From the cell containing the given text, extract its center point as (X, Y) coordinate. 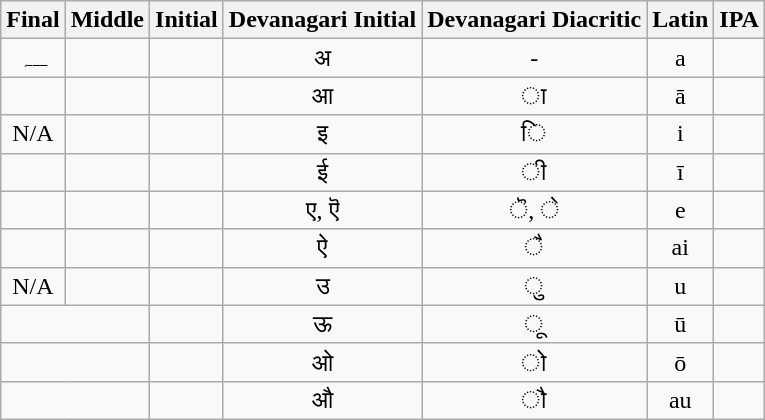
ऐ (322, 248)
ो (534, 362)
ए, ऎ (322, 210)
आ (322, 96)
Final (33, 20)
उ (322, 286)
ऊ (322, 324)
ـہ (33, 58)
ō (680, 362)
ी (534, 172)
u (680, 286)
i (680, 134)
au (680, 400)
ū (680, 324)
इ (322, 134)
ि (534, 134)
a (680, 58)
- (534, 58)
ु (534, 286)
ौ (534, 400)
अ (322, 58)
ओ (322, 362)
ॆ, े (534, 210)
e (680, 210)
ā (680, 96)
औ (322, 400)
IPA (740, 20)
Devanagari Diacritic (534, 20)
ai (680, 248)
ै (534, 248)
ī (680, 172)
ई (322, 172)
ा (534, 96)
Latin (680, 20)
Devanagari Initial (322, 20)
ू (534, 324)
Initial (187, 20)
Middle (107, 20)
